Extract the [x, y] coordinate from the center of the cell holding the provided text.  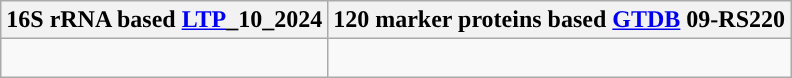
120 marker proteins based GTDB 09-RS220 [560, 20]
16S rRNA based LTP_10_2024 [164, 20]
